Return the (X, Y) coordinate for the center point of the cell that contains the specified text.  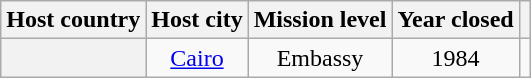
Embassy (320, 58)
Year closed (456, 20)
Mission level (320, 20)
Host country (74, 20)
Cairo (197, 58)
1984 (456, 58)
Host city (197, 20)
